For the text-containing cell, return its midpoint in [x, y] coordinate format. 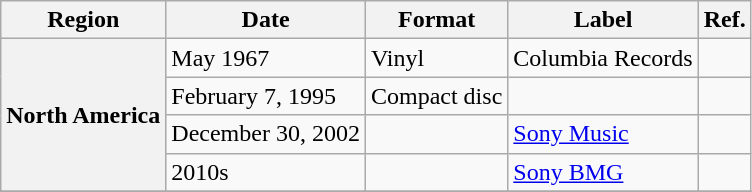
Format [436, 20]
May 1967 [266, 58]
December 30, 2002 [266, 134]
2010s [266, 172]
Ref. [724, 20]
Label [603, 20]
Sony BMG [603, 172]
Compact disc [436, 96]
February 7, 1995 [266, 96]
Sony Music [603, 134]
Vinyl [436, 58]
Columbia Records [603, 58]
Region [84, 20]
Date [266, 20]
North America [84, 115]
